Return the [x, y] coordinate for the center point of the cell that contains the specified text.  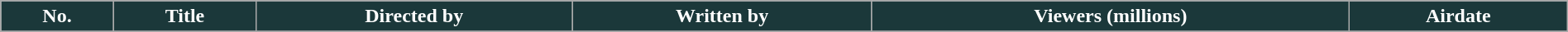
No. [57, 16]
Airdate [1458, 16]
Title [184, 16]
Directed by [414, 16]
Written by [723, 16]
Viewers (millions) [1110, 16]
